Output the (X, Y) coordinate of the center of the cell containing the given text.  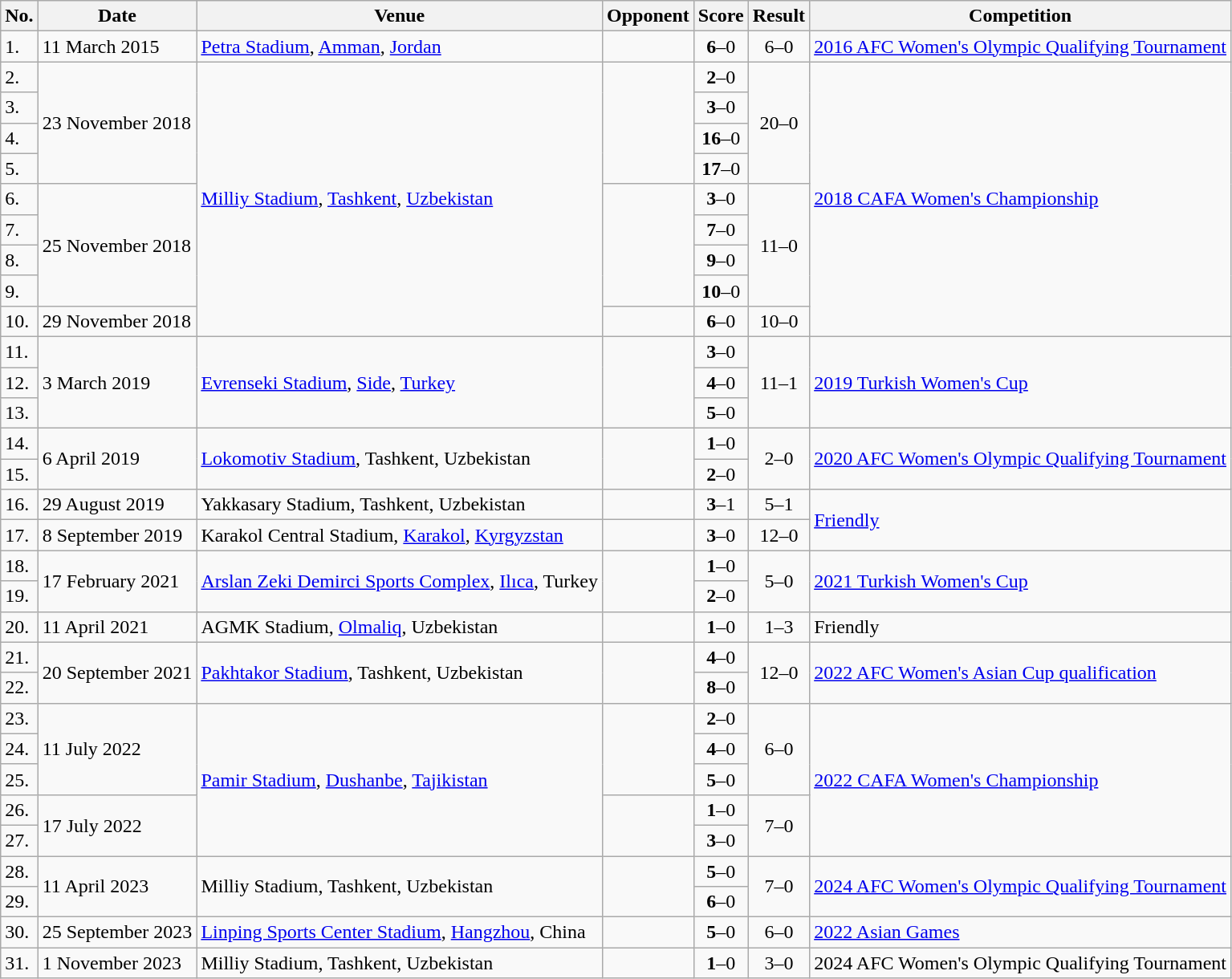
16–0 (721, 138)
9. (19, 290)
2021 Turkish Women's Cup (1021, 581)
2022 AFC Women's Asian Cup qualification (1021, 672)
8 September 2019 (117, 535)
5. (19, 169)
5–1 (779, 505)
1 November 2023 (117, 963)
3 March 2019 (117, 382)
15. (19, 474)
23. (19, 718)
3. (19, 108)
Score (721, 16)
29. (19, 902)
23 November 2018 (117, 123)
17. (19, 535)
2022 CAFA Women's Championship (1021, 779)
Venue (400, 16)
24. (19, 749)
11. (19, 351)
8. (19, 260)
17–0 (721, 169)
Karakol Central Stadium, Karakol, Kyrgyzstan (400, 535)
9–0 (721, 260)
6. (19, 199)
AGMK Stadium, Olmaliq, Uzbekistan (400, 627)
2018 CAFA Women's Championship (1021, 199)
2016 AFC Women's Olympic Qualifying Tournament (1021, 47)
Result (779, 16)
Date (117, 16)
31. (19, 963)
20 September 2021 (117, 672)
27. (19, 840)
Opponent (649, 16)
Competition (1021, 16)
2019 Turkish Women's Cup (1021, 382)
Yakkasary Stadium, Tashkent, Uzbekistan (400, 505)
29 November 2018 (117, 321)
20. (19, 627)
Evrenseki Stadium, Side, Turkey (400, 382)
25 November 2018 (117, 245)
Pamir Stadium, Dushanbe, Tajikistan (400, 779)
25. (19, 779)
11 April 2021 (117, 627)
No. (19, 16)
10. (19, 321)
22. (19, 688)
14. (19, 444)
2020 AFC Women's Olympic Qualifying Tournament (1021, 459)
Pakhtakor Stadium, Tashkent, Uzbekistan (400, 672)
3–1 (721, 505)
28. (19, 871)
11 March 2015 (117, 47)
11 July 2022 (117, 749)
17 July 2022 (117, 825)
11–0 (779, 245)
4. (19, 138)
Lokomotiv Stadium, Tashkent, Uzbekistan (400, 459)
8–0 (721, 688)
Arslan Zeki Demirci Sports Complex, Ilıca, Turkey (400, 581)
12. (19, 383)
20–0 (779, 123)
29 August 2019 (117, 505)
26. (19, 810)
30. (19, 932)
18. (19, 566)
7. (19, 230)
Linping Sports Center Stadium, Hangzhou, China (400, 932)
11 April 2023 (117, 886)
1–3 (779, 627)
19. (19, 596)
21. (19, 657)
17 February 2021 (117, 581)
Petra Stadium, Amman, Jordan (400, 47)
11–1 (779, 382)
13. (19, 413)
2. (19, 77)
6 April 2019 (117, 459)
1. (19, 47)
25 September 2023 (117, 932)
2022 Asian Games (1021, 932)
16. (19, 505)
